Provide the [x, y] coordinate of the cell's center where the given text is located.  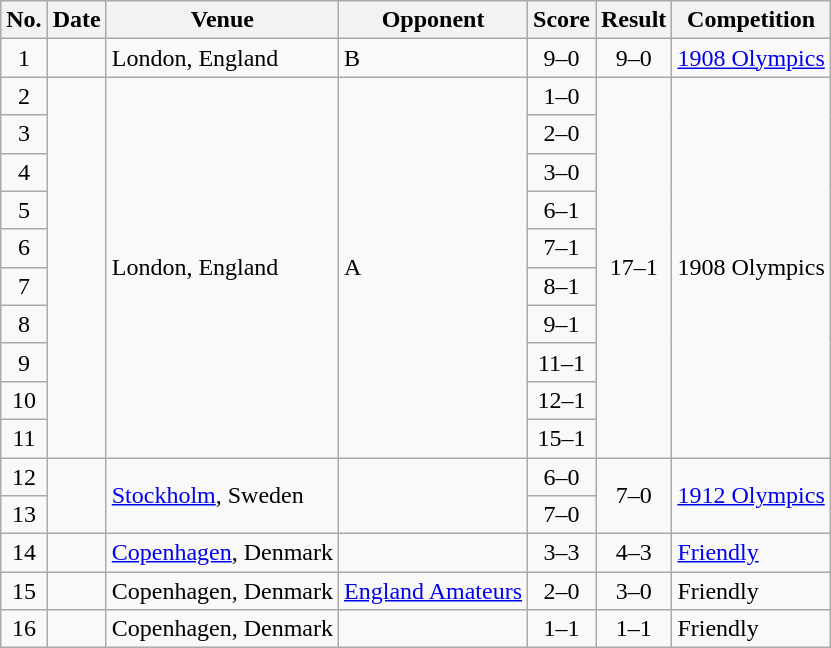
Stockholm, Sweden [222, 496]
4–3 [634, 553]
4 [24, 172]
3–3 [562, 553]
12 [24, 477]
9 [24, 362]
Opponent [434, 20]
Date [76, 20]
Score [562, 20]
12–1 [562, 400]
15–1 [562, 438]
11–1 [562, 362]
8–1 [562, 286]
6 [24, 248]
6–0 [562, 477]
Competition [751, 20]
9–1 [562, 324]
7–1 [562, 248]
1912 Olympics [751, 496]
16 [24, 629]
3 [24, 134]
A [434, 268]
8 [24, 324]
10 [24, 400]
1 [24, 58]
7 [24, 286]
2 [24, 96]
15 [24, 591]
5 [24, 210]
Venue [222, 20]
13 [24, 515]
14 [24, 553]
Result [634, 20]
No. [24, 20]
11 [24, 438]
England Amateurs [434, 591]
1–0 [562, 96]
B [434, 58]
17–1 [634, 268]
6–1 [562, 210]
